Identify which cell holds the provided text, then report its [x, y] central coordinate. 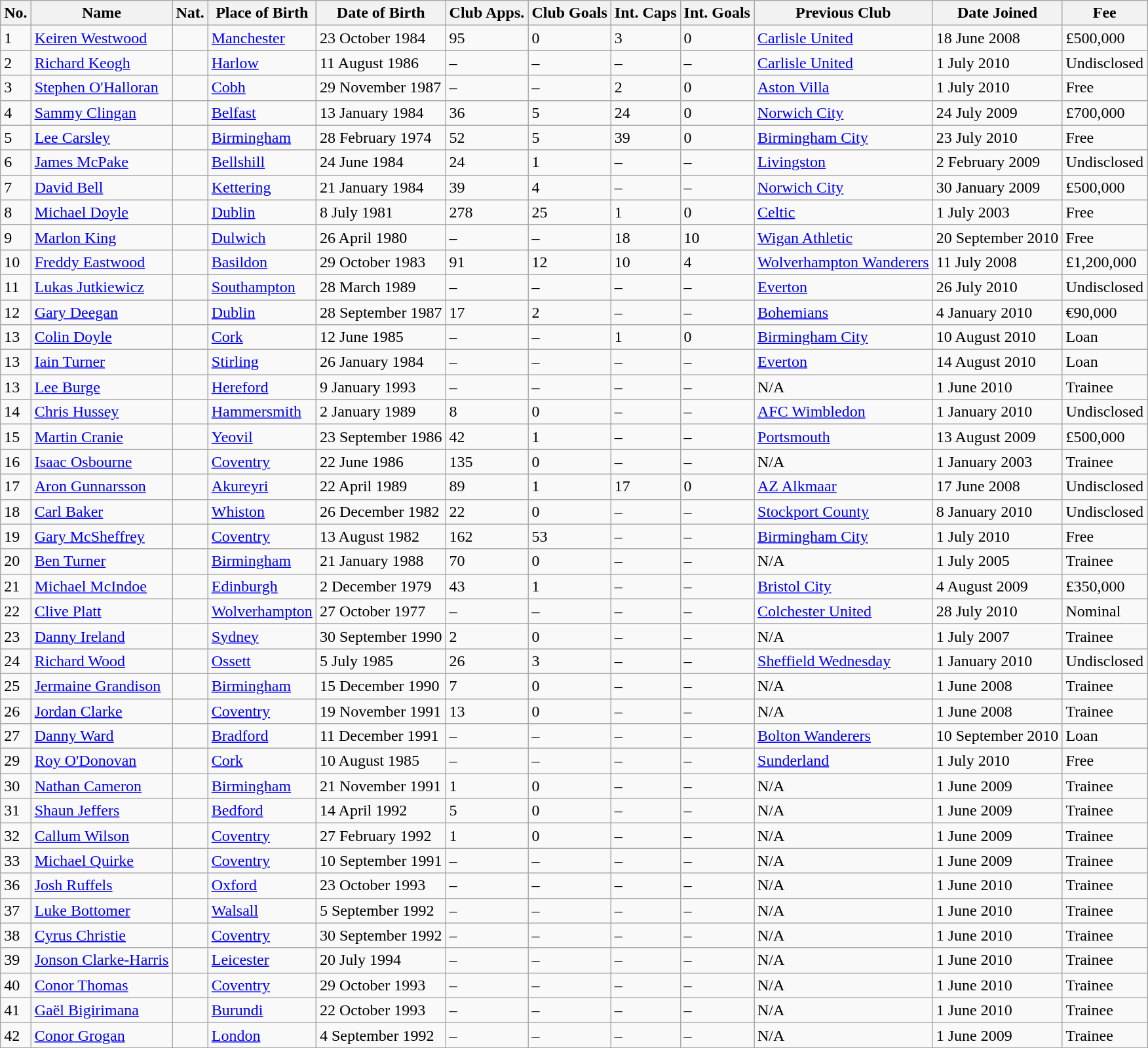
Conor Thomas [102, 985]
Date of Birth [381, 13]
Colin Doyle [102, 337]
278 [487, 212]
Chris Hussey [102, 412]
Colchester United [843, 611]
19 [16, 536]
Ossett [262, 661]
Celtic [843, 212]
Date Joined [997, 13]
1 July 2007 [997, 636]
10 August 2010 [997, 337]
Int. Goals [717, 13]
41 [16, 1010]
24 June 1984 [381, 162]
Bohemians [843, 312]
Place of Birth [262, 13]
4 January 2010 [997, 312]
14 August 2010 [997, 362]
Aston Villa [843, 88]
Isaac Osbourne [102, 462]
Lee Carsley [102, 138]
89 [487, 487]
Gary Deegan [102, 312]
21 November 1991 [381, 786]
22 April 1989 [381, 487]
28 September 1987 [381, 312]
Clive Platt [102, 611]
8 July 1981 [381, 212]
Bristol City [843, 586]
21 January 1984 [381, 187]
27 February 1992 [381, 836]
Conor Grogan [102, 1035]
Marlon King [102, 237]
Hereford [262, 387]
23 October 1984 [381, 38]
29 October 1993 [381, 985]
13 August 2009 [997, 437]
30 [16, 786]
23 October 1993 [381, 886]
Danny Ward [102, 736]
6 [16, 162]
Sunderland [843, 761]
1 July 2003 [997, 212]
Stirling [262, 362]
AFC Wimbledon [843, 412]
Luke Bottomer [102, 910]
Michael Doyle [102, 212]
Whiston [262, 512]
Edinburgh [262, 586]
27 October 1977 [381, 611]
Nathan Cameron [102, 786]
26 January 1984 [381, 362]
15 [16, 437]
London [262, 1035]
29 October 1983 [381, 262]
10 August 1985 [381, 761]
Jonson Clarke-Harris [102, 960]
38 [16, 935]
Cobh [262, 88]
19 November 1991 [381, 711]
52 [487, 138]
37 [16, 910]
4 September 1992 [381, 1035]
23 July 2010 [997, 138]
14 [16, 412]
Richard Keogh [102, 63]
Stephen O'Halloran [102, 88]
10 September 2010 [997, 736]
Freddy Eastwood [102, 262]
Keiren Westwood [102, 38]
Shaun Jeffers [102, 811]
Sammy Clingan [102, 113]
20 [16, 561]
Name [102, 13]
Bellshill [262, 162]
13 January 1984 [381, 113]
5 September 1992 [381, 910]
Club Apps. [487, 13]
Roy O'Donovan [102, 761]
22 June 1986 [381, 462]
Gary McSheffrey [102, 536]
91 [487, 262]
David Bell [102, 187]
1 July 2005 [997, 561]
Southampton [262, 287]
Walsall [262, 910]
2 January 1989 [381, 412]
27 [16, 736]
Sydney [262, 636]
33 [16, 861]
16 [16, 462]
24 July 2009 [997, 113]
Yeovil [262, 437]
Nat. [190, 13]
Akureyri [262, 487]
23 [16, 636]
11 July 2008 [997, 262]
18 June 2008 [997, 38]
Burundi [262, 1010]
£700,000 [1105, 113]
26 July 2010 [997, 287]
32 [16, 836]
95 [487, 38]
Portsmouth [843, 437]
Sheffield Wednesday [843, 661]
70 [487, 561]
Ben Turner [102, 561]
9 January 1993 [381, 387]
Leicester [262, 960]
13 August 1982 [381, 536]
Lukas Jutkiewicz [102, 287]
14 April 1992 [381, 811]
Cyrus Christie [102, 935]
Basildon [262, 262]
Wigan Athletic [843, 237]
Iain Turner [102, 362]
162 [487, 536]
30 January 2009 [997, 187]
Jermaine Grandison [102, 686]
10 September 1991 [381, 861]
Danny Ireland [102, 636]
2 December 1979 [381, 586]
AZ Alkmaar [843, 487]
11 December 1991 [381, 736]
12 June 1985 [381, 337]
Richard Wood [102, 661]
22 October 1993 [381, 1010]
9 [16, 237]
Dulwich [262, 237]
20 July 1994 [381, 960]
28 March 1989 [381, 287]
Kettering [262, 187]
Gaël Bigirimana [102, 1010]
Harlow [262, 63]
Int. Caps [645, 13]
28 July 2010 [997, 611]
James McPake [102, 162]
Fee [1105, 13]
Bradford [262, 736]
Carl Baker [102, 512]
Wolverhampton [262, 611]
Josh Ruffels [102, 886]
1 January 2003 [997, 462]
28 February 1974 [381, 138]
Manchester [262, 38]
Belfast [262, 113]
Hammersmith [262, 412]
Jordan Clarke [102, 711]
21 January 1988 [381, 561]
Michael McIndoe [102, 586]
11 August 1986 [381, 63]
Michael Quirke [102, 861]
40 [16, 985]
Oxford [262, 886]
Bedford [262, 811]
Aron Gunnarsson [102, 487]
135 [487, 462]
5 July 1985 [381, 661]
No. [16, 13]
Martin Cranie [102, 437]
Callum Wilson [102, 836]
€90,000 [1105, 312]
Livingston [843, 162]
Previous Club [843, 13]
29 November 1987 [381, 88]
43 [487, 586]
29 [16, 761]
2 February 2009 [997, 162]
30 September 1990 [381, 636]
21 [16, 586]
Bolton Wanderers [843, 736]
Lee Burge [102, 387]
17 June 2008 [997, 487]
26 December 1982 [381, 512]
20 September 2010 [997, 237]
Stockport County [843, 512]
30 September 1992 [381, 935]
Nominal [1105, 611]
4 August 2009 [997, 586]
15 December 1990 [381, 686]
£1,200,000 [1105, 262]
31 [16, 811]
26 April 1980 [381, 237]
8 January 2010 [997, 512]
53 [569, 536]
Wolverhampton Wanderers [843, 262]
11 [16, 287]
£350,000 [1105, 586]
Club Goals [569, 13]
23 September 1986 [381, 437]
